Output the [x, y] coordinate of the center of the cell containing the given text.  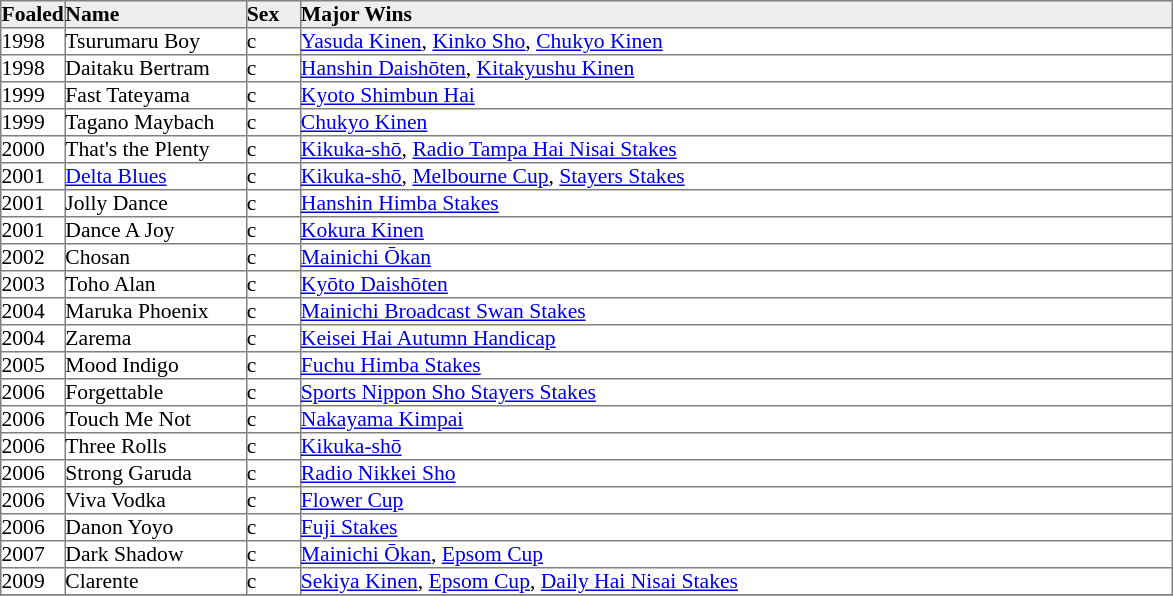
Sekiya Kinen, Epsom Cup, Daily Hai Nisai Stakes [736, 582]
Foaled [33, 14]
Kokura Kinen [736, 230]
2002 [33, 258]
Sex [273, 14]
That's the Plenty [156, 150]
Yasuda Kinen, Kinko Sho, Chukyo Kinen [736, 42]
2009 [33, 582]
Danon Yoyo [156, 528]
Kyōto Daishōten [736, 284]
Mainichi Broadcast Swan Stakes [736, 312]
Dark Shadow [156, 554]
Delta Blues [156, 176]
Mainichi Ōkan, Epsom Cup [736, 554]
Kyoto Shimbun Hai [736, 96]
Kikuka-shō, Melbourne Cup, Stayers Stakes [736, 176]
Dance A Joy [156, 230]
2003 [33, 284]
Fuji Stakes [736, 528]
Hanshin Daishōten, Kitakyushu Kinen [736, 68]
Strong Garuda [156, 474]
2000 [33, 150]
Chukyo Kinen [736, 122]
2005 [33, 366]
Fuchu Himba Stakes [736, 366]
Hanshin Himba Stakes [736, 204]
Sports Nippon Sho Stayers Stakes [736, 392]
Touch Me Not [156, 420]
Tagano Maybach [156, 122]
Maruka Phoenix [156, 312]
Viva Vodka [156, 500]
Daitaku Bertram [156, 68]
Clarente [156, 582]
Zarema [156, 338]
Three Rolls [156, 446]
Jolly Dance [156, 204]
Mainichi Ōkan [736, 258]
Name [156, 14]
Flower Cup [736, 500]
Chosan [156, 258]
Forgettable [156, 392]
Radio Nikkei Sho [736, 474]
Nakayama Kimpai [736, 420]
Major Wins [736, 14]
Fast Tateyama [156, 96]
Keisei Hai Autumn Handicap [736, 338]
Mood Indigo [156, 366]
Toho Alan [156, 284]
2007 [33, 554]
Tsurumaru Boy [156, 42]
Kikuka-shō [736, 446]
Kikuka-shō, Radio Tampa Hai Nisai Stakes [736, 150]
